Identify which cell holds the provided text, then report its (X, Y) central coordinate. 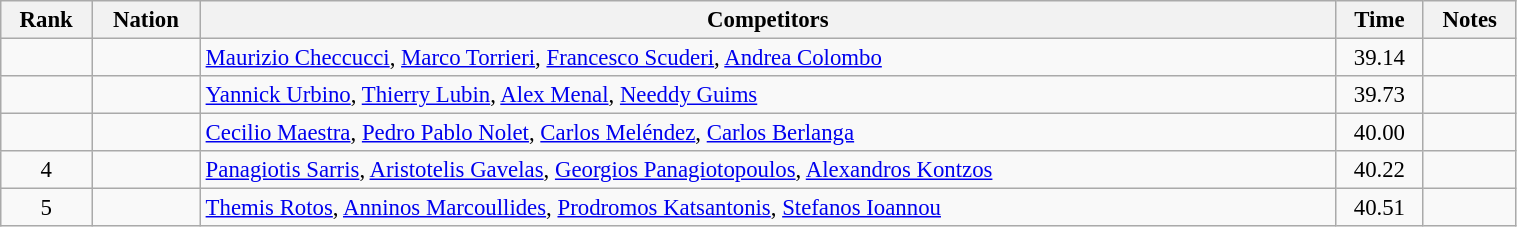
40.51 (1379, 208)
Notes (1470, 20)
Time (1379, 20)
Competitors (768, 20)
4 (46, 170)
Yannick Urbino, Thierry Lubin, Alex Menal, Needdy Guims (768, 95)
Rank (46, 20)
Themis Rotos, Anninos Marcoullides, Prodromos Katsantonis, Stefanos Ioannou (768, 208)
Maurizio Checcucci, Marco Torrieri, Francesco Scuderi, Andrea Colombo (768, 58)
40.00 (1379, 133)
Nation (146, 20)
39.73 (1379, 95)
Cecilio Maestra, Pedro Pablo Nolet, Carlos Meléndez, Carlos Berlanga (768, 133)
40.22 (1379, 170)
39.14 (1379, 58)
5 (46, 208)
Panagiotis Sarris, Aristotelis Gavelas, Georgios Panagiotopoulos, Alexandros Kontzos (768, 170)
